Return the [x, y] coordinate for the center point of the cell that contains the specified text.  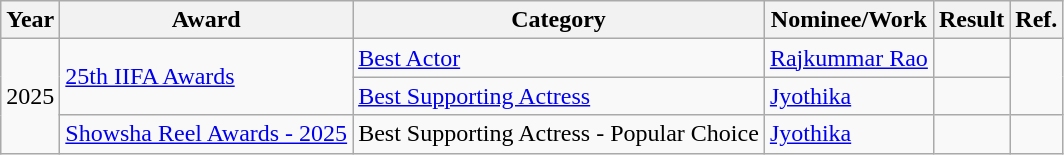
Rajkummar Rao [848, 58]
Best Actor [559, 58]
Best Supporting Actress [559, 96]
Result [971, 20]
25th IIFA Awards [206, 77]
Showsha Reel Awards - 2025 [206, 134]
Category [559, 20]
2025 [30, 96]
Nominee/Work [848, 20]
Year [30, 20]
Best Supporting Actress - Popular Choice [559, 134]
Award [206, 20]
Ref. [1036, 20]
